Return (x, y) of the center of cell containing provided text 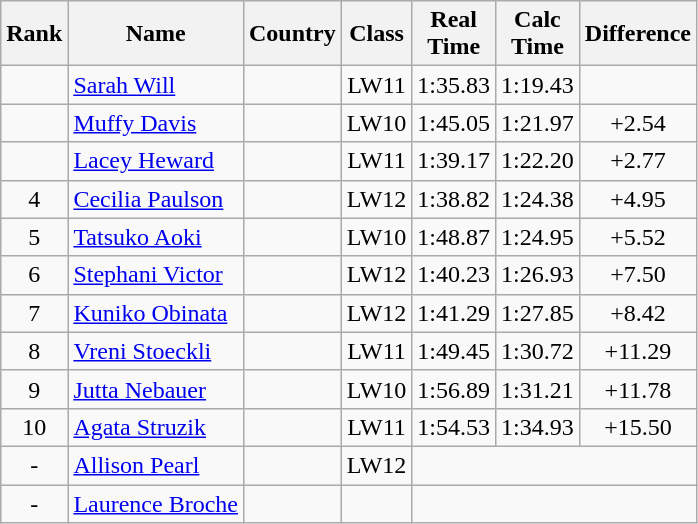
1:19.43 (538, 85)
1:26.93 (538, 275)
8 (34, 351)
1:56.89 (454, 389)
1:41.29 (454, 313)
Name (156, 34)
+5.52 (638, 237)
Stephani Victor (156, 275)
1:27.85 (538, 313)
RealTime (454, 34)
+11.29 (638, 351)
1:54.53 (454, 427)
9 (34, 389)
Kuniko Obinata (156, 313)
Allison Pearl (156, 465)
+4.95 (638, 199)
1:22.20 (538, 161)
6 (34, 275)
+7.50 (638, 275)
1:21.97 (538, 123)
1:39.17 (454, 161)
Agata Struzik (156, 427)
Laurence Broche (156, 503)
1:48.87 (454, 237)
7 (34, 313)
1:38.82 (454, 199)
+15.50 (638, 427)
1:35.83 (454, 85)
Class (376, 34)
+11.78 (638, 389)
Cecilia Paulson (156, 199)
4 (34, 199)
Rank (34, 34)
Vreni Stoeckli (156, 351)
Country (292, 34)
1:49.45 (454, 351)
+8.42 (638, 313)
5 (34, 237)
Jutta Nebauer (156, 389)
1:24.95 (538, 237)
Muffy Davis (156, 123)
Sarah Will (156, 85)
1:45.05 (454, 123)
1:30.72 (538, 351)
1:34.93 (538, 427)
Lacey Heward (156, 161)
CalcTime (538, 34)
1:40.23 (454, 275)
1:31.21 (538, 389)
+2.54 (638, 123)
10 (34, 427)
1:24.38 (538, 199)
Tatsuko Aoki (156, 237)
Difference (638, 34)
+2.77 (638, 161)
